For the text-containing cell, return its midpoint in [x, y] coordinate format. 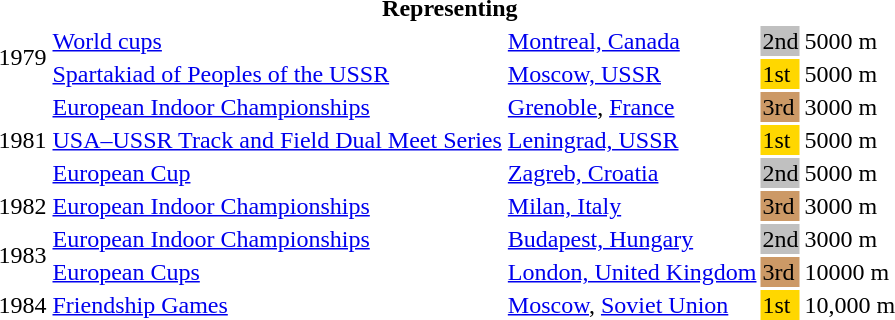
Montreal, Canada [632, 41]
London, United Kingdom [632, 272]
USA–USSR Track and Field Dual Meet Series [277, 140]
Friendship Games [277, 305]
Moscow, Soviet Union [632, 305]
World cups [277, 41]
Zagreb, Croatia [632, 173]
European Cups [277, 272]
Budapest, Hungary [632, 239]
European Cup [277, 173]
Moscow, USSR [632, 74]
Milan, Italy [632, 206]
Leningrad, USSR [632, 140]
Spartakiad of Peoples of the USSR [277, 74]
Grenoble, France [632, 107]
